Return [X, Y] of the center of cell containing provided text 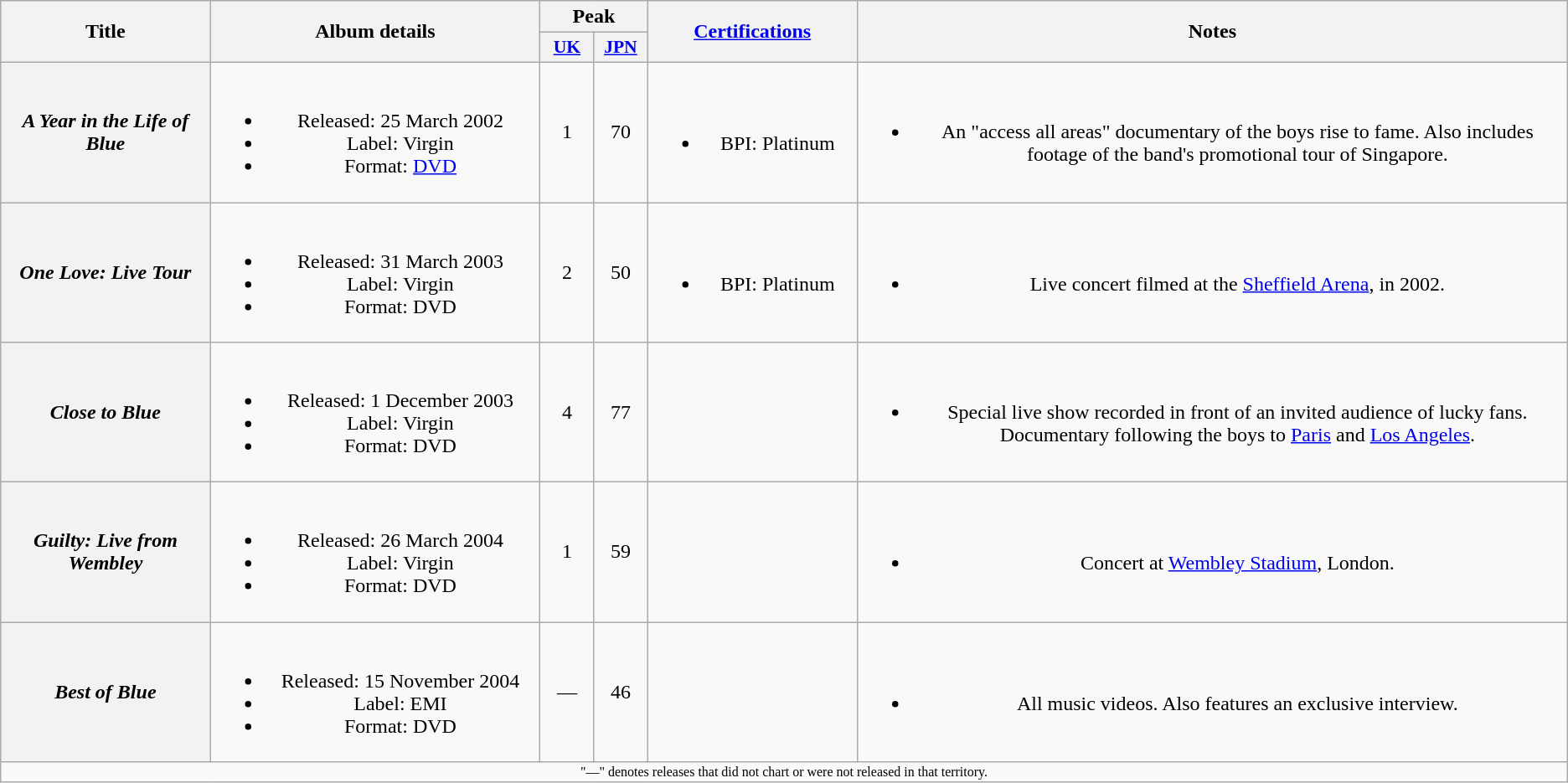
59 [621, 553]
50 [621, 273]
A Year in the Life of Blue [106, 132]
Title [106, 32]
Peak [594, 17]
Close to Blue [106, 412]
70 [621, 132]
Released: 15 November 2004Label: EMIFormat: DVD [375, 692]
An "access all areas" documentary of the boys rise to fame. Also includes footage of the band's promotional tour of Singapore. [1213, 132]
2 [567, 273]
Concert at Wembley Stadium, London. [1213, 553]
Released: 26 March 2004Label: VirginFormat: DVD [375, 553]
Released: 1 December 2003Label: VirginFormat: DVD [375, 412]
77 [621, 412]
Special live show recorded in front of an invited audience of lucky fans. Documentary following the boys to Paris and Los Angeles. [1213, 412]
"—" denotes releases that did not chart or were not released in that territory. [784, 772]
One Love: Live Tour [106, 273]
46 [621, 692]
Released: 31 March 2003Label: VirginFormat: DVD [375, 273]
Notes [1213, 32]
Certifications [752, 32]
JPN [621, 48]
All music videos. Also features an exclusive interview. [1213, 692]
4 [567, 412]
Live concert filmed at the Sheffield Arena, in 2002. [1213, 273]
— [567, 692]
Released: 25 March 2002Label: VirginFormat: DVD [375, 132]
UK [567, 48]
Guilty: Live from Wembley [106, 553]
Album details [375, 32]
Best of Blue [106, 692]
